Determine the (x, y) coordinate at the center of the cell enclosing the given text.  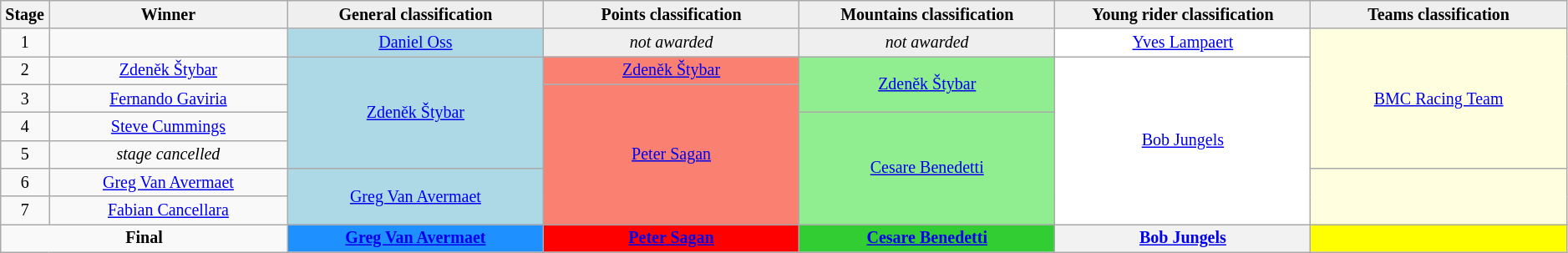
1 (25, 43)
Final (145, 239)
Young rider classification (1183, 15)
2 (25, 70)
General classification (415, 15)
4 (25, 127)
Winner (169, 15)
Fabian Cancellara (169, 210)
Stage (25, 15)
Fernando Gaviria (169, 99)
7 (25, 210)
Daniel Oss (415, 43)
5 (25, 154)
Yves Lampaert (1183, 43)
Steve Cummings (169, 127)
3 (25, 99)
BMC Racing Team (1439, 99)
stage cancelled (169, 154)
Mountains classification (927, 15)
Teams classification (1439, 15)
Points classification (671, 15)
6 (25, 182)
